Return [x, y] of the center of cell containing provided text 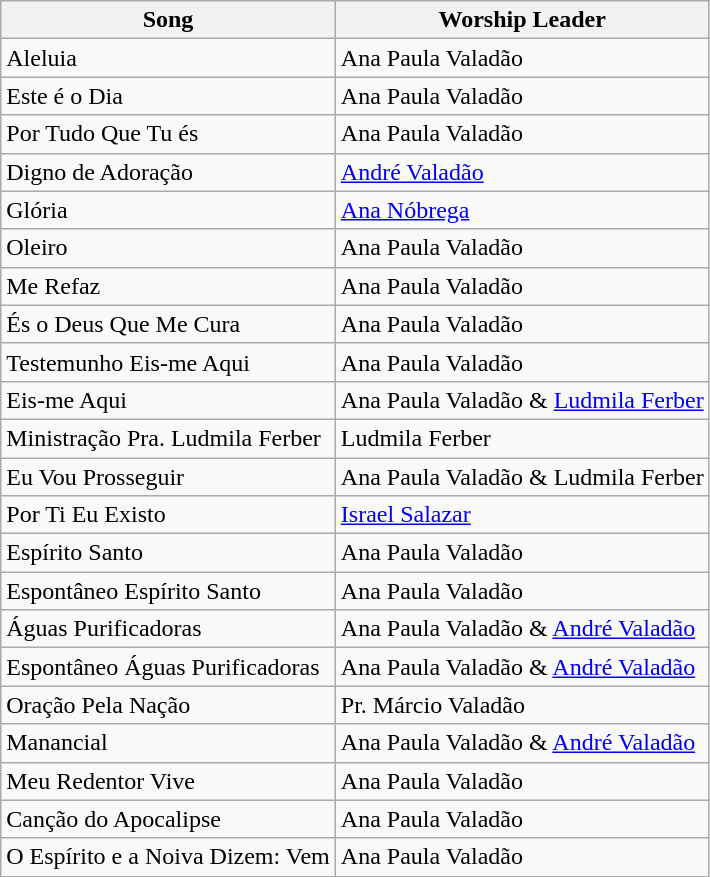
Eis-me Aqui [168, 400]
Me Refaz [168, 286]
Oleiro [168, 248]
Ludmila Ferber [522, 438]
Canção do Apocalipse [168, 819]
Espírito Santo [168, 553]
Testemunho Eis-me Aqui [168, 362]
Este é o Dia [168, 96]
Oração Pela Nação [168, 705]
Song [168, 20]
Pr. Márcio Valadão [522, 705]
Eu Vou Prosseguir [168, 477]
Espontâneo Águas Purificadoras [168, 667]
Ana Nóbrega [522, 210]
Manancial [168, 743]
Espontâneo Espírito Santo [168, 591]
Por Tudo Que Tu és [168, 134]
Worship Leader [522, 20]
Digno de Adoração [168, 172]
Por Ti Eu Existo [168, 515]
Águas Purificadoras [168, 629]
Meu Redentor Vive [168, 781]
Glória [168, 210]
Israel Salazar [522, 515]
André Valadão [522, 172]
Ministração Pra. Ludmila Ferber [168, 438]
És o Deus Que Me Cura [168, 324]
O Espírito e a Noiva Dizem: Vem [168, 857]
Aleluia [168, 58]
